Provide the (x, y) coordinate of the cell's center where the given text is located.  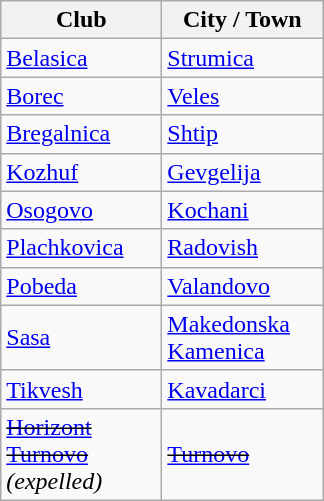
Pobeda (82, 286)
Borec (82, 96)
Horizont Turnovo(expelled) (82, 454)
Strumica (242, 58)
Kavadarci (242, 389)
Radovish (242, 248)
City / Town (242, 20)
Veles (242, 96)
Shtip (242, 134)
Makedonska Kamenica (242, 338)
Valandovo (242, 286)
Sasa (82, 338)
Kochani (242, 210)
Bregalnica (82, 134)
Turnovo (242, 454)
Club (82, 20)
Tikvesh (82, 389)
Plachkovica (82, 248)
Kozhuf (82, 172)
Osogovo (82, 210)
Gevgelija (242, 172)
Belasica (82, 58)
